Identify which cell holds the provided text, then report its [x, y] central coordinate. 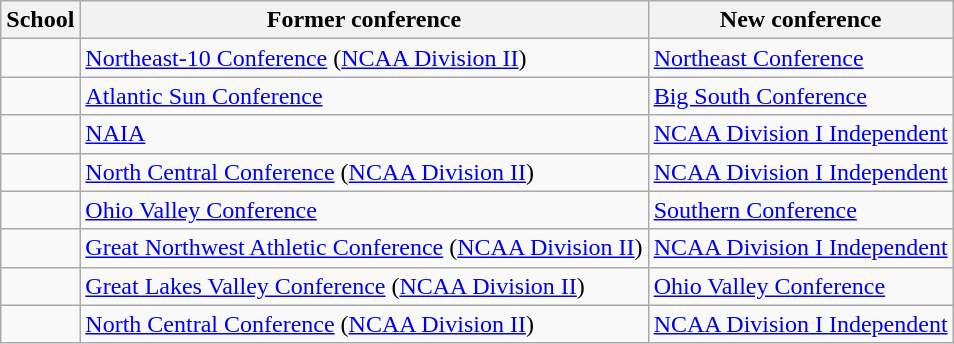
Northeast-10 Conference (NCAA Division II) [364, 58]
Former conference [364, 20]
Big South Conference [800, 96]
Atlantic Sun Conference [364, 96]
NAIA [364, 134]
Northeast Conference [800, 58]
Southern Conference [800, 210]
Great Lakes Valley Conference (NCAA Division II) [364, 286]
Great Northwest Athletic Conference (NCAA Division II) [364, 248]
School [40, 20]
New conference [800, 20]
